Extract the [x, y] coordinate from the center of the cell holding the provided text.  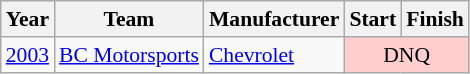
DNQ [406, 55]
Finish [435, 19]
BC Motorsports [129, 55]
Start [372, 19]
Manufacturer [274, 19]
Team [129, 19]
2003 [28, 55]
Year [28, 19]
Chevrolet [274, 55]
